Detect which cell encompasses the target text, then output its [x, y] center coordinate. 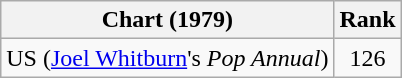
Chart (1979) [168, 20]
Rank [368, 20]
126 [368, 58]
US (Joel Whitburn's Pop Annual) [168, 58]
